Find where the given text appears and provide that cell's center as (x, y) coordinate. 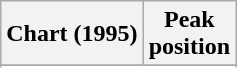
Chart (1995) (72, 34)
Peakposition (189, 34)
